Detect which cell encompasses the target text, then output its [x, y] center coordinate. 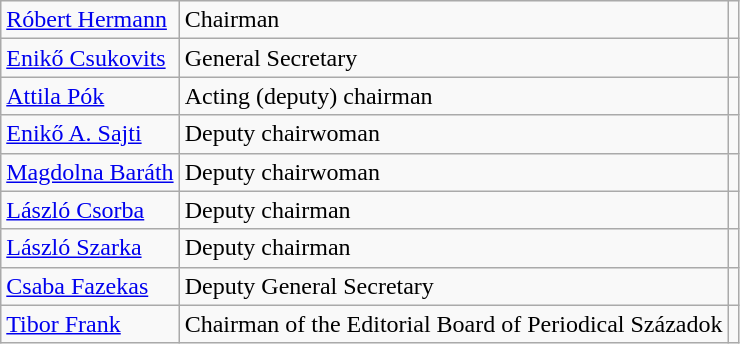
Róbert Hermann [90, 20]
Tibor Frank [90, 324]
László Szarka [90, 248]
Chairman of the Editorial Board of Periodical Századok [454, 324]
Enikő A. Sajti [90, 134]
Deputy General Secretary [454, 286]
Magdolna Baráth [90, 172]
Chairman [454, 20]
László Csorba [90, 210]
General Secretary [454, 58]
Attila Pók [90, 96]
Acting (deputy) chairman [454, 96]
Enikő Csukovits [90, 58]
Csaba Fazekas [90, 286]
